Pinpoint the cell where the given text exists, returning its (x, y) midpoint coordinate. 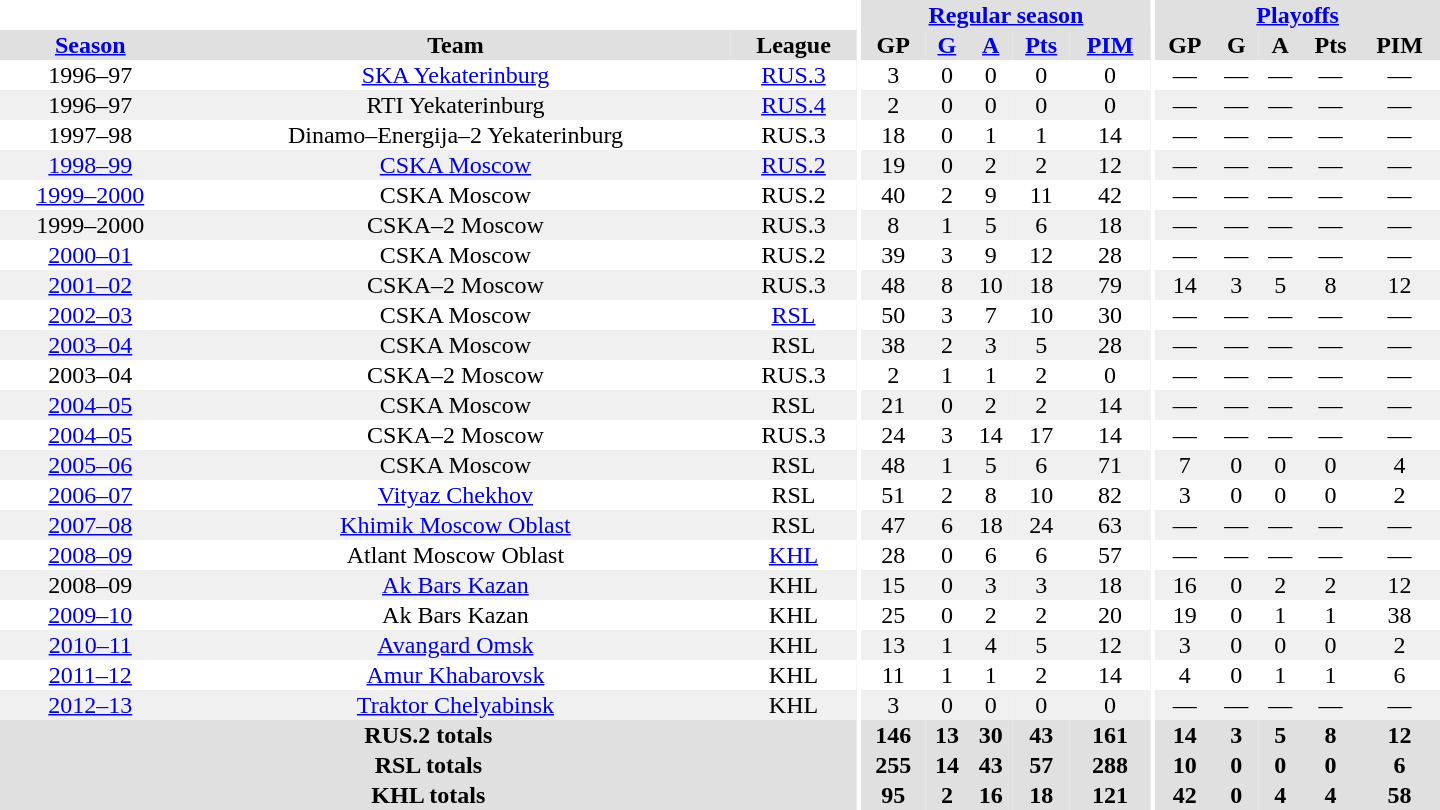
2000–01 (90, 255)
RUS.4 (793, 105)
161 (1110, 735)
25 (894, 615)
2002–03 (90, 315)
Playoffs (1298, 15)
20 (1110, 615)
1997–98 (90, 135)
47 (894, 525)
79 (1110, 285)
50 (894, 315)
RTI Yekaterinburg (456, 105)
15 (894, 585)
Regular season (1006, 15)
Season (90, 45)
71 (1110, 465)
2001–02 (90, 285)
95 (894, 795)
Khimik Moscow Oblast (456, 525)
146 (894, 735)
82 (1110, 495)
2007–08 (90, 525)
51 (894, 495)
RUS.2 totals (428, 735)
Dinamo–Energija–2 Yekaterinburg (456, 135)
40 (894, 195)
121 (1110, 795)
2011–12 (90, 675)
288 (1110, 765)
Avangard Omsk (456, 645)
Team (456, 45)
2006–07 (90, 495)
39 (894, 255)
255 (894, 765)
1998–99 (90, 165)
17 (1042, 435)
KHL totals (428, 795)
RSL totals (428, 765)
Amur Khabarovsk (456, 675)
Atlant Moscow Oblast (456, 555)
SKA Yekaterinburg (456, 75)
Traktor Chelyabinsk (456, 705)
63 (1110, 525)
League (793, 45)
2012–13 (90, 705)
58 (1400, 795)
2005–06 (90, 465)
2009–10 (90, 615)
2010–11 (90, 645)
Vityaz Chekhov (456, 495)
21 (894, 405)
